Pinpoint the cell where the given text exists, returning its (X, Y) midpoint coordinate. 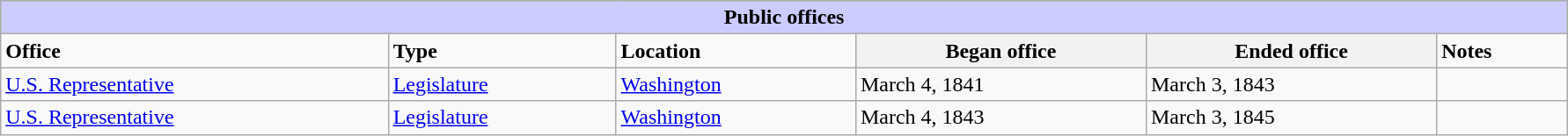
March 4, 1843 (1000, 118)
Public offices (785, 18)
March 4, 1841 (1000, 84)
March 3, 1845 (1291, 118)
Location (736, 51)
March 3, 1843 (1291, 84)
Began office (1000, 51)
Ended office (1291, 51)
Type (502, 51)
Notes (1503, 51)
Office (194, 51)
